Determine the [X, Y] coordinate at the center of the cell enclosing the given text.  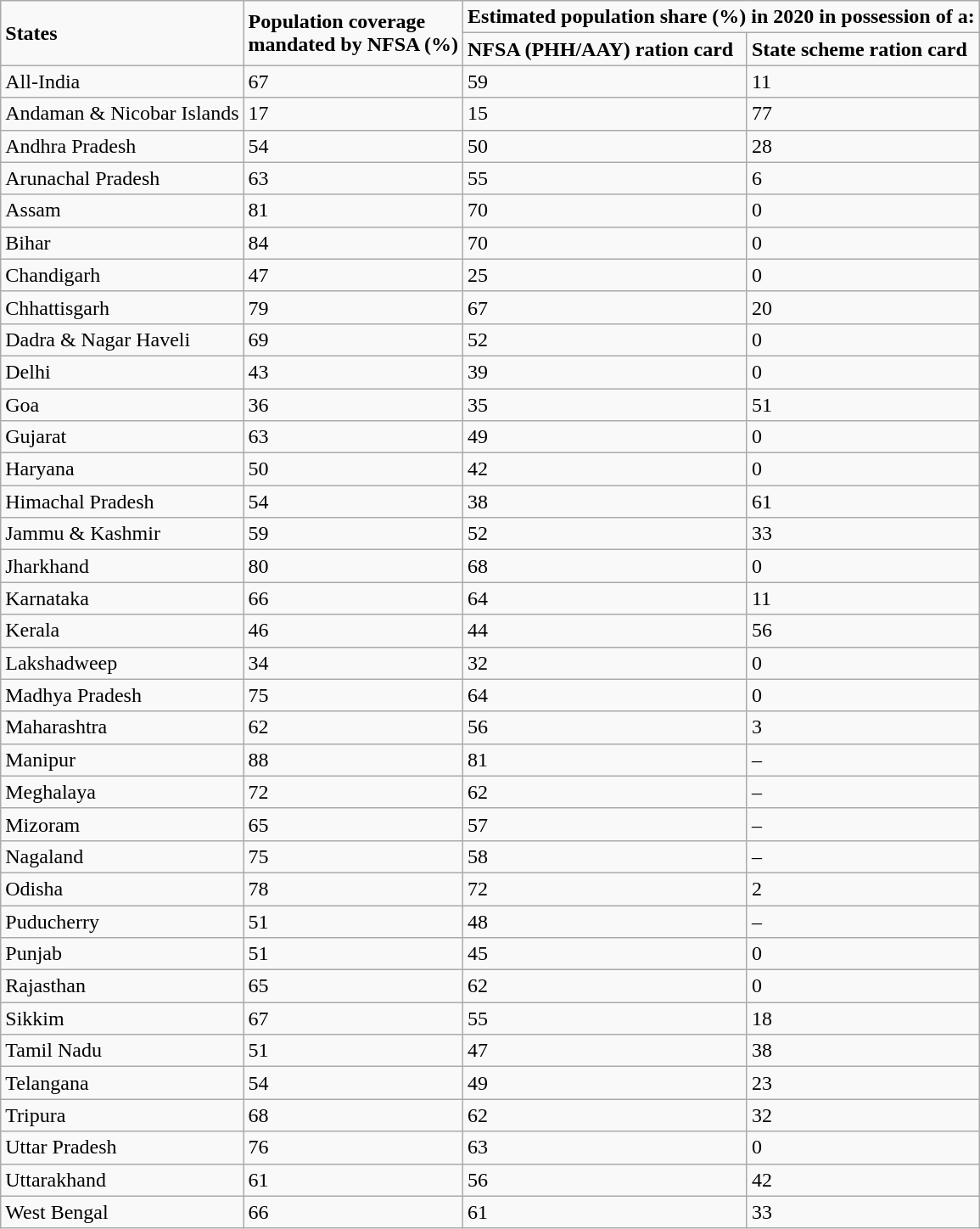
Dadra & Nagar Haveli [122, 340]
48 [606, 921]
35 [606, 405]
Karnataka [122, 598]
States [122, 33]
Tripura [122, 1115]
Sikkim [122, 1019]
80 [353, 566]
3 [863, 727]
West Bengal [122, 1212]
77 [863, 114]
Gujarat [122, 437]
Uttarakhand [122, 1180]
39 [606, 372]
Andhra Pradesh [122, 146]
Rajasthan [122, 986]
84 [353, 243]
58 [606, 856]
State scheme ration card [863, 49]
6 [863, 178]
88 [353, 760]
43 [353, 372]
Tamil Nadu [122, 1051]
Maharashtra [122, 727]
Mizoram [122, 824]
76 [353, 1148]
Himachal Pradesh [122, 502]
46 [353, 631]
25 [606, 275]
Bihar [122, 243]
79 [353, 307]
Delhi [122, 372]
45 [606, 954]
Chhattisgarh [122, 307]
Lakshadweep [122, 663]
NFSA (PHH/AAY) ration card [606, 49]
Jharkhand [122, 566]
Chandigarh [122, 275]
Manipur [122, 760]
69 [353, 340]
Madhya Pradesh [122, 695]
57 [606, 824]
Nagaland [122, 856]
Assam [122, 210]
Andaman & Nicobar Islands [122, 114]
78 [353, 889]
23 [863, 1083]
36 [353, 405]
Goa [122, 405]
Estimated population share (%) in 2020 in possession of a: [721, 17]
18 [863, 1019]
Kerala [122, 631]
44 [606, 631]
Haryana [122, 469]
15 [606, 114]
Punjab [122, 954]
28 [863, 146]
Jammu & Kashmir [122, 534]
2 [863, 889]
20 [863, 307]
Arunachal Pradesh [122, 178]
Telangana [122, 1083]
All-India [122, 81]
34 [353, 663]
Puducherry [122, 921]
Meghalaya [122, 792]
17 [353, 114]
Uttar Pradesh [122, 1148]
Population coveragemandated by NFSA (%) [353, 33]
Odisha [122, 889]
